Identify which cell holds the provided text, then report its (X, Y) central coordinate. 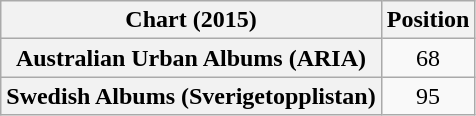
68 (428, 58)
Swedish Albums (Sverigetopplistan) (191, 96)
95 (428, 96)
Australian Urban Albums (ARIA) (191, 58)
Position (428, 20)
Chart (2015) (191, 20)
